Provide the [x, y] coordinate of the cell's center where the given text is located.  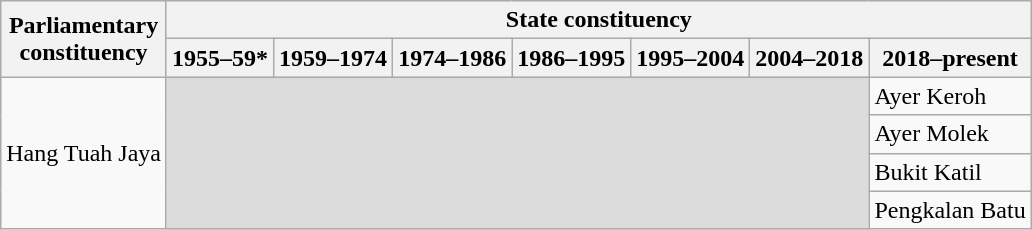
2004–2018 [810, 58]
Ayer Molek [950, 134]
Hang Tuah Jaya [84, 153]
1986–1995 [572, 58]
Bukit Katil [950, 172]
1959–1974 [334, 58]
Pengkalan Batu [950, 210]
State constituency [598, 20]
Ayer Keroh [950, 96]
2018–present [950, 58]
1955–59* [220, 58]
1995–2004 [690, 58]
Parliamentaryconstituency [84, 39]
1974–1986 [452, 58]
